Return [X, Y] of the center of cell containing provided text 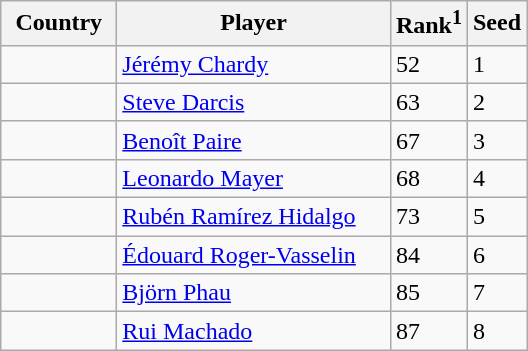
63 [428, 102]
Jérémy Chardy [254, 64]
84 [428, 255]
1 [496, 64]
5 [496, 217]
87 [428, 331]
Édouard Roger-Vasselin [254, 255]
Steve Darcis [254, 102]
67 [428, 140]
7 [496, 293]
Rubén Ramírez Hidalgo [254, 217]
Leonardo Mayer [254, 178]
Rui Machado [254, 331]
6 [496, 255]
3 [496, 140]
68 [428, 178]
73 [428, 217]
52 [428, 64]
Seed [496, 24]
Björn Phau [254, 293]
4 [496, 178]
85 [428, 293]
8 [496, 331]
Country [59, 24]
Benoît Paire [254, 140]
Rank1 [428, 24]
2 [496, 102]
Player [254, 24]
